Locate the cell with the specified text and output its [X, Y] center coordinate. 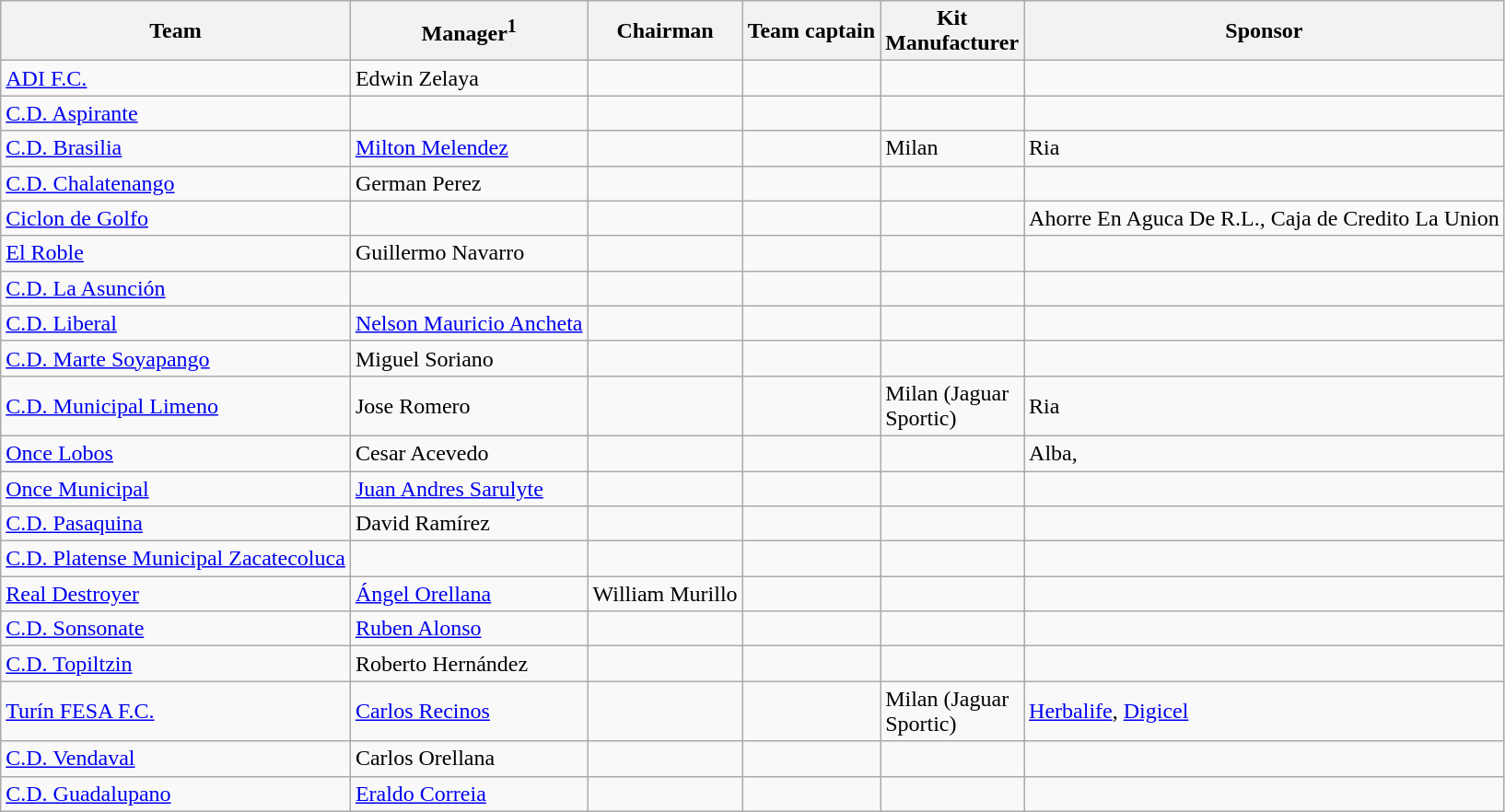
C.D. Brasilia [176, 148]
Team [176, 31]
Milan [952, 148]
C.D. Chalatenango [176, 183]
Once Municipal [176, 489]
Once Lobos [176, 453]
Miguel Soriano [469, 358]
C.D. Sonsonate [176, 629]
Edwin Zelaya [469, 78]
Real Destroyer [176, 594]
Ruben Alonso [469, 629]
German Perez [469, 183]
C.D. Municipal Limeno [176, 405]
Jose Romero [469, 405]
Juan Andres Sarulyte [469, 489]
ADI F.C. [176, 78]
Herbalife, Digicel [1265, 711]
Turín FESA F.C. [176, 711]
Guillermo Navarro [469, 253]
Carlos Recinos [469, 711]
Team captain [811, 31]
Sponsor [1265, 31]
Manager1 [469, 31]
C.D. La Asunción [176, 288]
David Ramírez [469, 524]
Milton Melendez [469, 148]
Roberto Hernández [469, 664]
El Roble [176, 253]
Cesar Acevedo [469, 453]
Ahorre En Aguca De R.L., Caja de Credito La Union [1265, 218]
C.D. Pasaquina [176, 524]
C.D. Topiltzin [176, 664]
William Murillo [665, 594]
Ángel Orellana [469, 594]
C.D. Platense Municipal Zacatecoluca [176, 559]
C.D. Liberal [176, 323]
Ciclon de Golfo [176, 218]
C.D. Marte Soyapango [176, 358]
Alba, [1265, 453]
Chairman [665, 31]
C.D. Guadalupano [176, 794]
Carlos Orellana [469, 759]
C.D. Vendaval [176, 759]
Nelson Mauricio Ancheta [469, 323]
Kit Manufacturer [952, 31]
Eraldo Correia [469, 794]
C.D. Aspirante [176, 113]
